Identify which cell holds the provided text, then report its [x, y] central coordinate. 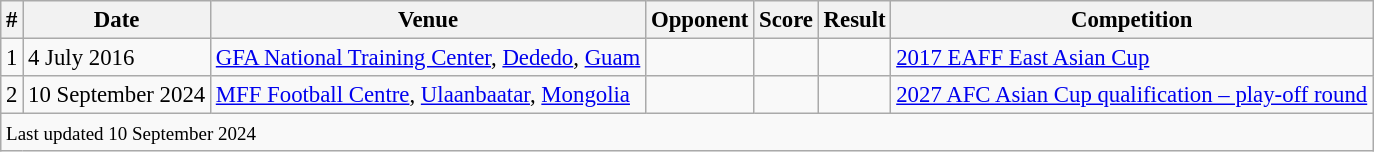
2 [12, 95]
Venue [428, 20]
Competition [1132, 20]
GFA National Training Center, Dededo, Guam [428, 58]
Score [786, 20]
Opponent [700, 20]
2017 EAFF East Asian Cup [1132, 58]
Result [854, 20]
4 July 2016 [117, 58]
MFF Football Centre, Ulaanbaatar, Mongolia [428, 95]
10 September 2024 [117, 95]
1 [12, 58]
2027 AFC Asian Cup qualification – play-off round [1132, 95]
# [12, 20]
Date [117, 20]
Last updated 10 September 2024 [687, 133]
